Identify which cell holds the provided text, then report its (x, y) central coordinate. 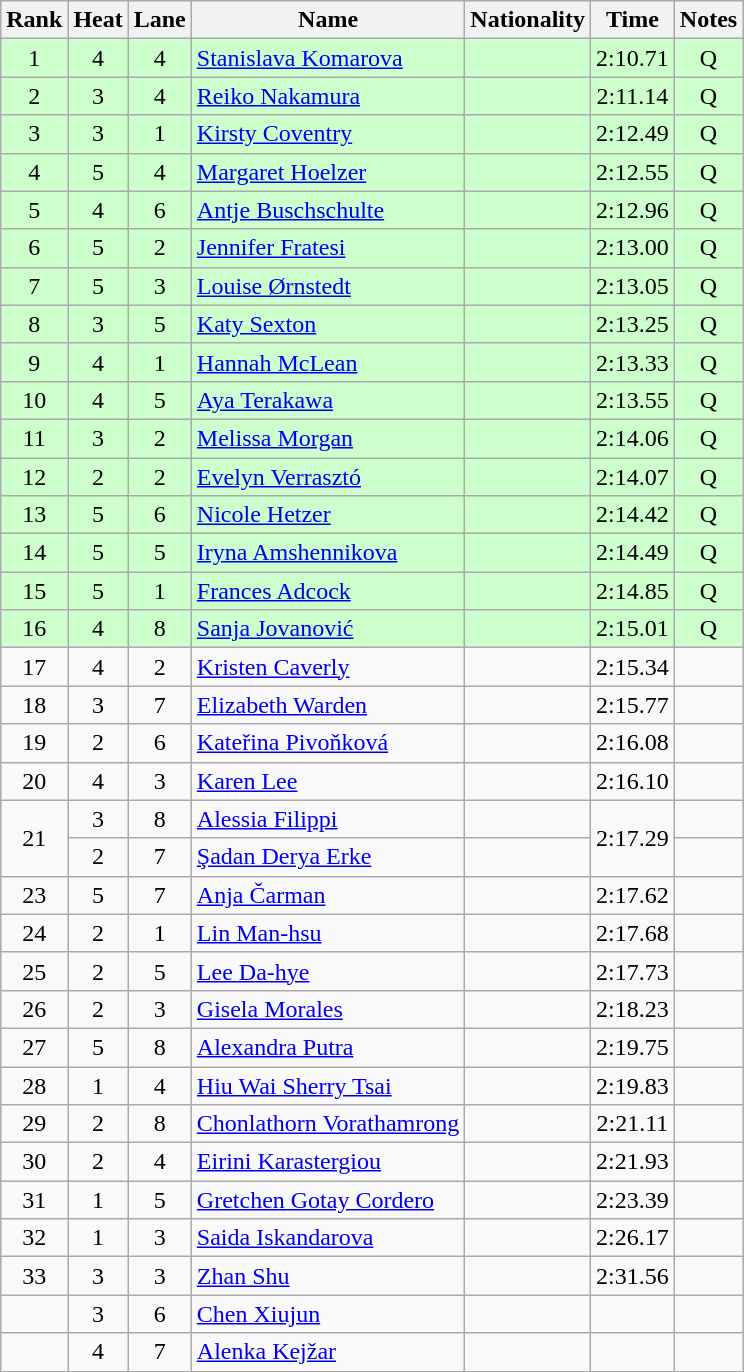
Chen Xiujun (328, 1314)
19 (34, 743)
Katy Sexton (328, 324)
Chonlathorn Vorathamrong (328, 1124)
2:21.11 (633, 1124)
2:14.07 (633, 477)
2:12.96 (633, 210)
2:17.29 (633, 838)
10 (34, 400)
2:15.77 (633, 705)
Karen Lee (328, 781)
2:16.08 (633, 743)
Elizabeth Warden (328, 705)
Reiko Nakamura (328, 96)
23 (34, 895)
Evelyn Verrasztó (328, 477)
20 (34, 781)
2:14.06 (633, 438)
25 (34, 971)
Stanislava Komarova (328, 58)
12 (34, 477)
Nicole Hetzer (328, 515)
Alenka Kejžar (328, 1352)
2:15.01 (633, 629)
2:10.71 (633, 58)
Hiu Wai Sherry Tsai (328, 1085)
2:14.49 (633, 553)
Louise Ørnstedt (328, 286)
2:31.56 (633, 1276)
Frances Adcock (328, 591)
30 (34, 1162)
Antje Buschschulte (328, 210)
Kateřina Pivoňková (328, 743)
2:13.05 (633, 286)
2:26.17 (633, 1238)
Kirsty Coventry (328, 134)
31 (34, 1200)
27 (34, 1047)
2:13.33 (633, 362)
Saida Iskandarova (328, 1238)
Name (328, 20)
Alessia Filippi (328, 819)
Zhan Shu (328, 1276)
Heat (98, 20)
32 (34, 1238)
Hannah McLean (328, 362)
Aya Terakawa (328, 400)
26 (34, 1009)
15 (34, 591)
2:18.23 (633, 1009)
Alexandra Putra (328, 1047)
Şadan Derya Erke (328, 857)
2:23.39 (633, 1200)
13 (34, 515)
Lane (160, 20)
Gisela Morales (328, 1009)
2:11.14 (633, 96)
Iryna Amshennikova (328, 553)
24 (34, 933)
2:12.49 (633, 134)
Notes (708, 20)
14 (34, 553)
18 (34, 705)
2:17.62 (633, 895)
2:12.55 (633, 172)
16 (34, 629)
2:15.34 (633, 667)
2:13.00 (633, 248)
Lin Man-hsu (328, 933)
2:17.73 (633, 971)
29 (34, 1124)
2:13.55 (633, 400)
Rank (34, 20)
11 (34, 438)
21 (34, 838)
Melissa Morgan (328, 438)
2:19.83 (633, 1085)
Lee Da-hye (328, 971)
2:13.25 (633, 324)
9 (34, 362)
2:19.75 (633, 1047)
Nationality (528, 20)
17 (34, 667)
2:21.93 (633, 1162)
Kristen Caverly (328, 667)
28 (34, 1085)
33 (34, 1276)
2:16.10 (633, 781)
2:17.68 (633, 933)
2:14.42 (633, 515)
Margaret Hoelzer (328, 172)
Jennifer Fratesi (328, 248)
Gretchen Gotay Cordero (328, 1200)
2:14.85 (633, 591)
Time (633, 20)
Eirini Karastergiou (328, 1162)
Sanja Jovanović (328, 629)
Anja Čarman (328, 895)
